Capture the cell that displays the provided text and extract its (x, y) central coordinate. 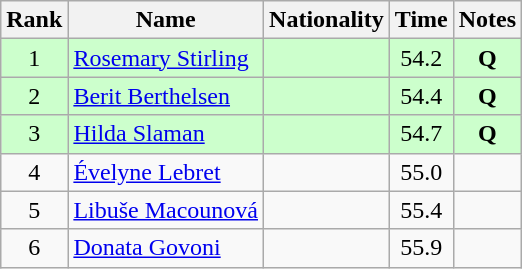
Hilda Slaman (166, 134)
55.9 (421, 248)
3 (34, 134)
1 (34, 58)
Name (166, 20)
55.0 (421, 172)
54.4 (421, 96)
2 (34, 96)
5 (34, 210)
Time (421, 20)
55.4 (421, 210)
Évelyne Lebret (166, 172)
4 (34, 172)
Berit Berthelsen (166, 96)
Notes (487, 20)
Rank (34, 20)
Rosemary Stirling (166, 58)
Libuše Macounová (166, 210)
Donata Govoni (166, 248)
6 (34, 248)
Nationality (327, 20)
54.2 (421, 58)
54.7 (421, 134)
